Detect which cell encompasses the target text, then output its (x, y) center coordinate. 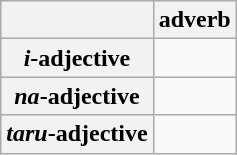
adverb (194, 20)
taru-adjective (77, 134)
i-adjective (77, 58)
na-adjective (77, 96)
